Extract the [X, Y] coordinate from the center of the cell holding the provided text.  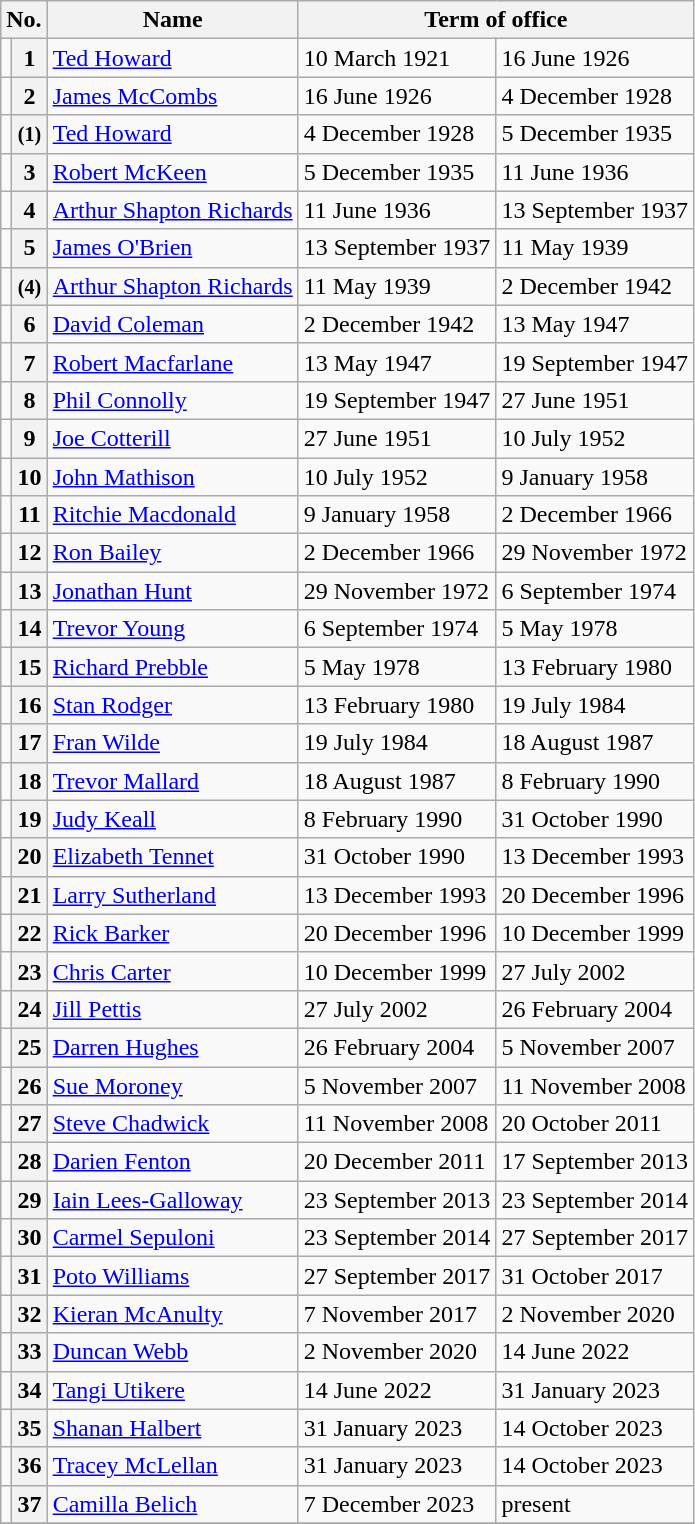
30 [30, 1238]
15 [30, 667]
Carmel Sepuloni [172, 1238]
31 [30, 1276]
Duncan Webb [172, 1352]
10 March 1921 [397, 58]
Tracey McLellan [172, 1466]
3 [30, 172]
32 [30, 1314]
Darien Fenton [172, 1162]
Chris Carter [172, 971]
Tangi Utikere [172, 1390]
Rick Barker [172, 933]
Phil Connolly [172, 400]
12 [30, 553]
Term of office [496, 20]
(4) [30, 286]
10 [30, 477]
14 [30, 629]
Robert McKeen [172, 172]
16 [30, 705]
James McCombs [172, 96]
Iain Lees-Galloway [172, 1200]
Ron Bailey [172, 553]
Jill Pettis [172, 1009]
35 [30, 1428]
17 September 2013 [595, 1162]
7 [30, 362]
27 [30, 1124]
Kieran McAnulty [172, 1314]
7 November 2017 [397, 1314]
34 [30, 1390]
19 [30, 819]
Richard Prebble [172, 667]
(1) [30, 134]
31 October 2017 [595, 1276]
17 [30, 743]
Jonathan Hunt [172, 591]
6 [30, 324]
29 [30, 1200]
24 [30, 1009]
11 [30, 515]
25 [30, 1047]
Fran Wilde [172, 743]
Stan Rodger [172, 705]
Elizabeth Tennet [172, 857]
Judy Keall [172, 819]
20 October 2011 [595, 1124]
20 December 2011 [397, 1162]
No. [24, 20]
7 December 2023 [397, 1504]
Poto Williams [172, 1276]
23 September 2013 [397, 1200]
Camilla Belich [172, 1504]
Joe Cotterill [172, 438]
28 [30, 1162]
9 [30, 438]
36 [30, 1466]
Ritchie Macdonald [172, 515]
20 [30, 857]
present [595, 1504]
Darren Hughes [172, 1047]
Sue Moroney [172, 1085]
37 [30, 1504]
13 [30, 591]
Steve Chadwick [172, 1124]
4 [30, 210]
Shanan Halbert [172, 1428]
John Mathison [172, 477]
David Coleman [172, 324]
18 [30, 781]
James O'Brien [172, 248]
2 [30, 96]
26 [30, 1085]
Larry Sutherland [172, 895]
8 [30, 400]
Name [172, 20]
Trevor Young [172, 629]
1 [30, 58]
23 [30, 971]
Robert Macfarlane [172, 362]
22 [30, 933]
21 [30, 895]
5 [30, 248]
Trevor Mallard [172, 781]
33 [30, 1352]
